Extract the (X, Y) coordinate from the center of the cell holding the provided text.  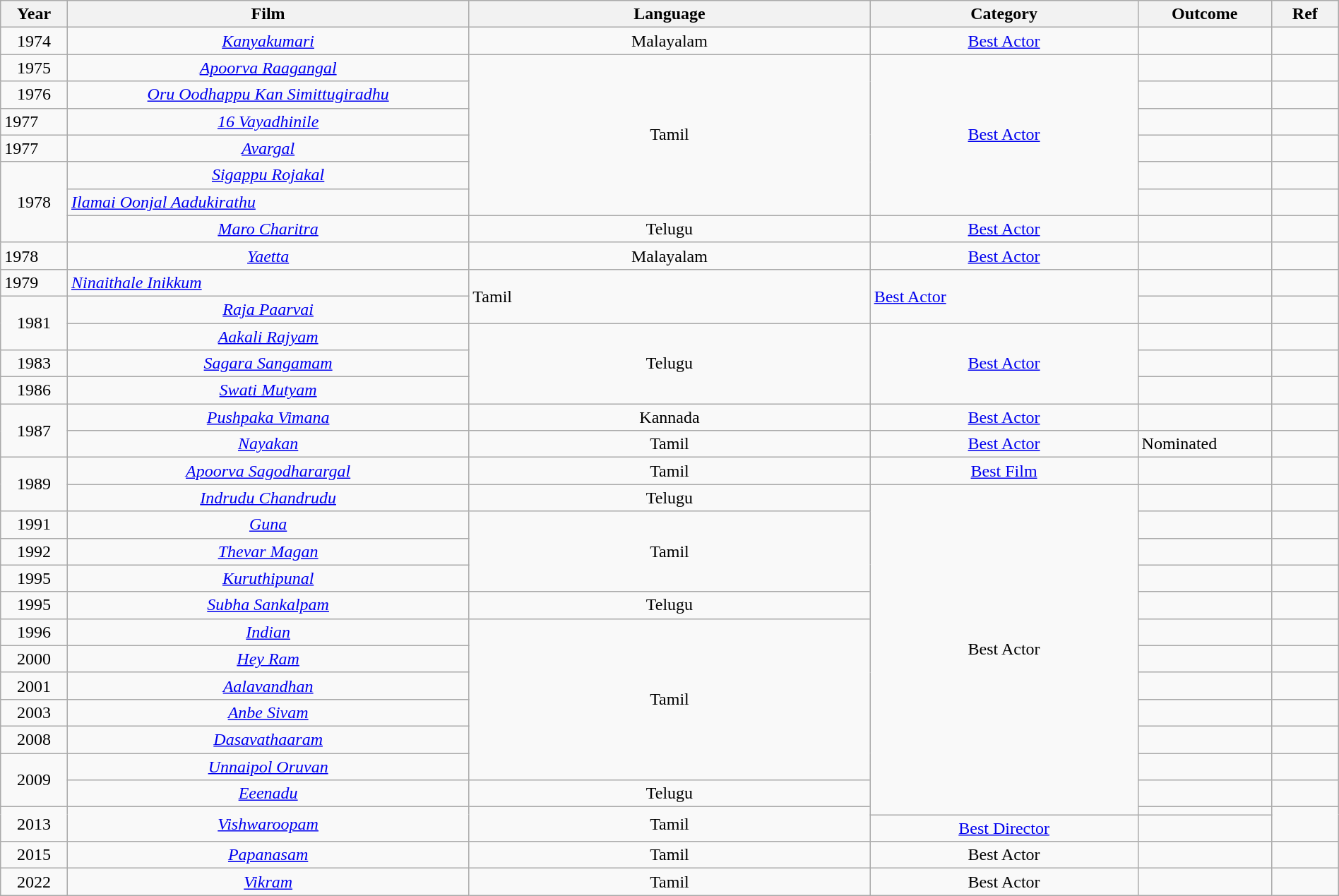
1979 (34, 282)
1986 (34, 390)
Sigappu Rojakal (268, 175)
Aalavandhan (268, 686)
1983 (34, 364)
Subha Sankalpam (268, 605)
2003 (34, 712)
Best Film (1004, 471)
Vikram (268, 882)
Swati Mutyam (268, 390)
Outcome (1205, 14)
Thevar Magan (268, 551)
2009 (34, 779)
Ilamai Oonjal Aadukirathu (268, 202)
Anbe Sivam (268, 712)
Dasavathaaram (268, 739)
16 Vayadhinile (268, 121)
Indrudu Chandrudu (268, 498)
Ref (1305, 14)
2000 (34, 659)
Avargal (268, 148)
Category (1004, 14)
Sagara Sangamam (268, 364)
Vishwaroopam (268, 825)
Guna (268, 525)
Nominated (1205, 444)
Kanyakumari (268, 41)
2015 (34, 855)
Raja Paarvai (268, 309)
Yaetta (268, 256)
Oru Oodhappu Kan Simittugiradhu (268, 95)
1989 (34, 484)
1987 (34, 431)
1974 (34, 41)
Eeenadu (268, 794)
Apoorva Raagangal (268, 68)
Unnaipol Oruvan (268, 766)
Papanasam (268, 855)
Pushpaka Vimana (268, 417)
Indian (268, 632)
Kuruthipunal (268, 578)
1976 (34, 95)
Language (669, 14)
Best Director (1004, 828)
Hey Ram (268, 659)
1975 (34, 68)
Ninaithale Inikkum (268, 282)
Year (34, 14)
2013 (34, 825)
2022 (34, 882)
2008 (34, 739)
1992 (34, 551)
Apoorva Sagodharargal (268, 471)
Nayakan (268, 444)
1981 (34, 323)
Film (268, 14)
1996 (34, 632)
Aakali Rajyam (268, 337)
Kannada (669, 417)
2001 (34, 686)
Maro Charitra (268, 229)
1991 (34, 525)
